From the cell containing the given text, extract its center point as (x, y) coordinate. 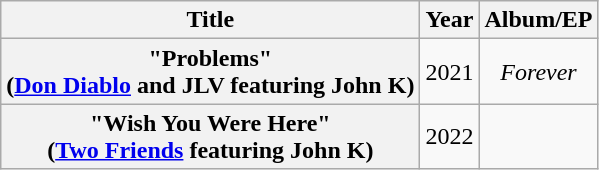
"Problems" (Don Diablo and JLV featuring John K) (210, 72)
Album/EP (538, 20)
Year (450, 20)
2022 (450, 136)
Title (210, 20)
2021 (450, 72)
"Wish You Were Here" (Two Friends featuring John K) (210, 136)
Forever (538, 72)
